Find where the given text appears and provide that cell's center as [X, Y] coordinate. 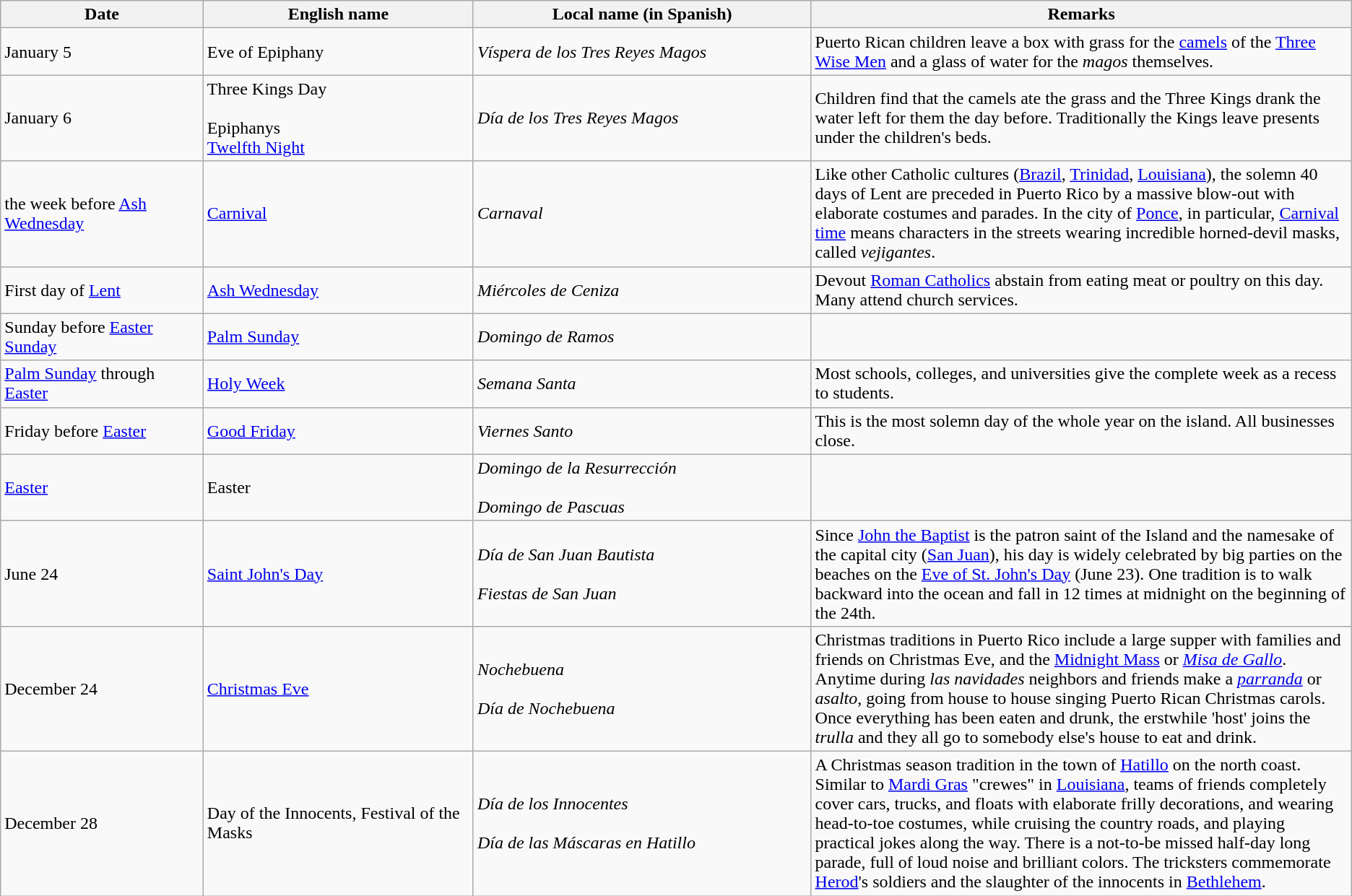
Devout Roman Catholics abstain from eating meat or poultry on this day. Many attend church services. [1081, 290]
Date [103, 14]
Day of the Innocents, Festival of the Masks [338, 823]
December 24 [103, 689]
January 6 [103, 118]
Most schools, colleges, and universities give the complete week as a recess to students. [1081, 384]
Eve of Epiphany [338, 52]
Sunday before Easter Sunday [103, 336]
January 5 [103, 52]
Palm Sunday through Easter [103, 384]
This is the most solemn day of the whole year on the island. All businesses close. [1081, 430]
June 24 [103, 573]
English name [338, 14]
Carnival [338, 214]
Remarks [1081, 14]
Puerto Rican children leave a box with grass for the camels of the Three Wise Men and a glass of water for the magos themselves. [1081, 52]
Christmas Eve [338, 689]
Good Friday [338, 430]
Día de los InnocentesDía de las Máscaras en Hatillo [642, 823]
NochebuenaDía de Nochebuena [642, 689]
the week before Ash Wednesday [103, 214]
Víspera de los Tres Reyes Magos [642, 52]
Miércoles de Ceniza [642, 290]
Holy Week [338, 384]
First day of Lent [103, 290]
Palm Sunday [338, 336]
Carnaval [642, 214]
Día de los Tres Reyes Magos [642, 118]
Semana Santa [642, 384]
Saint John's Day [338, 573]
Friday before Easter [103, 430]
Ash Wednesday [338, 290]
December 28 [103, 823]
Domingo de la ResurrecciónDomingo de Pascuas [642, 487]
Día de San Juan BautistaFiestas de San Juan [642, 573]
Local name (in Spanish) [642, 14]
Domingo de Ramos [642, 336]
Three Kings DayEpiphanys Twelfth Night [338, 118]
Viernes Santo [642, 430]
